Return (x, y) of the center of cell containing provided text 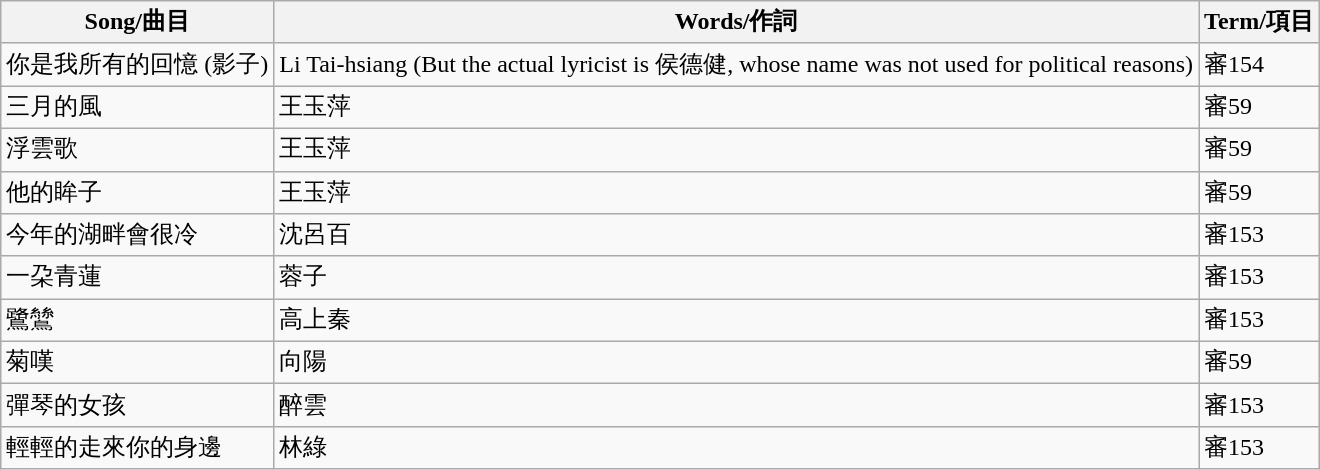
輕輕的走來你的身邊 (138, 448)
你是我所有的回憶 (影子) (138, 64)
今年的湖畔會很冷 (138, 236)
鷺鷥 (138, 320)
三月的風 (138, 108)
Words/作詞 (736, 22)
高上秦 (736, 320)
蓉子 (736, 278)
審154 (1260, 64)
向陽 (736, 362)
林綠 (736, 448)
醉雲 (736, 406)
Li Tai-hsiang (But the actual lyricist is 侯德健, whose name was not used for political reasons) (736, 64)
他的眸子 (138, 192)
一朶青蓮 (138, 278)
菊嘆 (138, 362)
Term/項目 (1260, 22)
Song/曲目 (138, 22)
彈琴的女孩 (138, 406)
浮雲歌 (138, 150)
沈呂百 (736, 236)
